Identify which cell holds the provided text, then report its [X, Y] central coordinate. 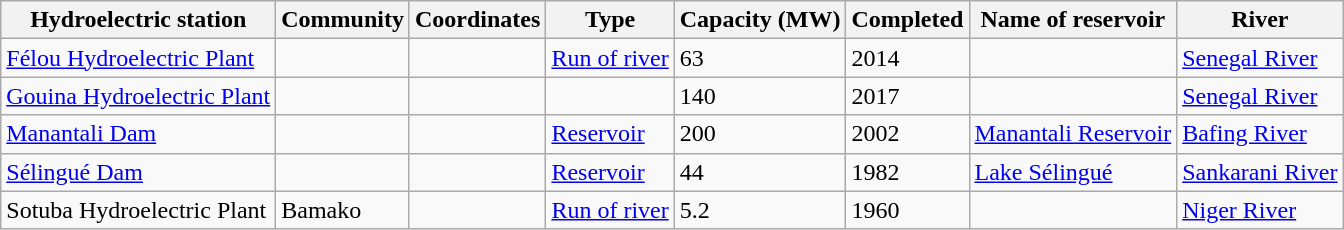
1960 [908, 210]
Sankarani River [1260, 172]
Completed [908, 20]
Manantali Reservoir [1073, 134]
Lake Sélingué [1073, 172]
Hydroelectric station [138, 20]
2002 [908, 134]
Name of reservoir [1073, 20]
200 [760, 134]
River [1260, 20]
Type [610, 20]
63 [760, 58]
Coordinates [477, 20]
44 [760, 172]
2014 [908, 58]
140 [760, 96]
Niger River [1260, 210]
Capacity (MW) [760, 20]
5.2 [760, 210]
Manantali Dam [138, 134]
Bamako [343, 210]
Gouina Hydroelectric Plant [138, 96]
2017 [908, 96]
Community [343, 20]
Sotuba Hydroelectric Plant [138, 210]
Félou Hydroelectric Plant [138, 58]
Bafing River [1260, 134]
Sélingué Dam [138, 172]
1982 [908, 172]
